Return the [X, Y] coordinate for the center point of the cell that contains the specified text.  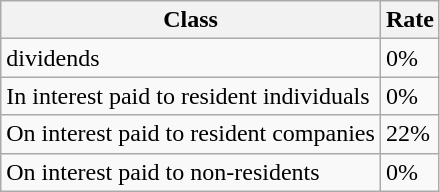
Class [191, 20]
In interest paid to resident individuals [191, 96]
On interest paid to resident companies [191, 134]
Rate [410, 20]
dividends [191, 58]
22% [410, 134]
On interest paid to non-residents [191, 172]
